Determine the [x, y] coordinate at the center of the cell enclosing the given text.  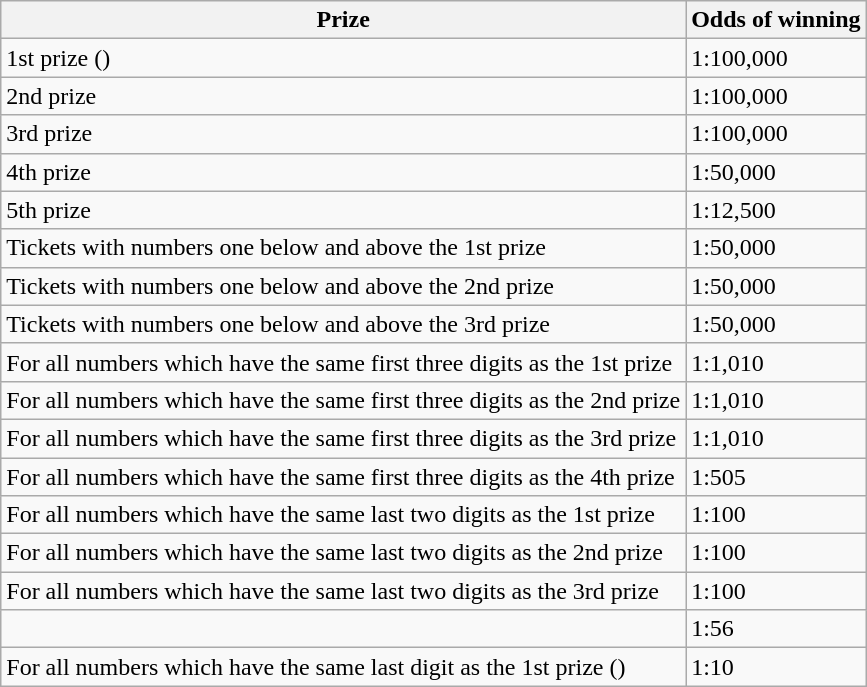
Tickets with numbers one below and above the 3rd prize [344, 324]
Tickets with numbers one below and above the 1st prize [344, 248]
For all numbers which have the same first three digits as the 4th prize [344, 477]
3rd prize [344, 134]
1:56 [776, 629]
4th prize [344, 172]
For all numbers which have the same last two digits as the 2nd prize [344, 553]
Tickets with numbers one below and above the 2nd prize [344, 286]
For all numbers which have the same last digit as the 1st prize () [344, 667]
For all numbers which have the same first three digits as the 1st prize [344, 362]
2nd prize [344, 96]
5th prize [344, 210]
1:505 [776, 477]
1:12,500 [776, 210]
1:10 [776, 667]
For all numbers which have the same last two digits as the 1st prize [344, 515]
1st prize () [344, 58]
For all numbers which have the same last two digits as the 3rd prize [344, 591]
For all numbers which have the same first three digits as the 2nd prize [344, 400]
Odds of winning [776, 20]
Prize [344, 20]
For all numbers which have the same first three digits as the 3rd prize [344, 438]
